Capture the cell that displays the provided text and extract its (X, Y) central coordinate. 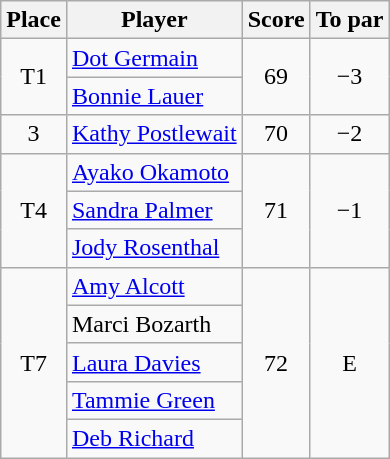
69 (276, 77)
−2 (350, 134)
T7 (34, 362)
Kathy Postlewait (154, 134)
Sandra Palmer (154, 210)
Amy Alcott (154, 286)
Marci Bozarth (154, 324)
70 (276, 134)
72 (276, 362)
Deb Richard (154, 438)
71 (276, 210)
T1 (34, 77)
Tammie Green (154, 400)
E (350, 362)
3 (34, 134)
−3 (350, 77)
Jody Rosenthal (154, 248)
Score (276, 20)
To par (350, 20)
Ayako Okamoto (154, 172)
Place (34, 20)
T4 (34, 210)
Player (154, 20)
−1 (350, 210)
Dot Germain (154, 58)
Bonnie Lauer (154, 96)
Laura Davies (154, 362)
